Locate the cell with the specified text and output its (x, y) center coordinate. 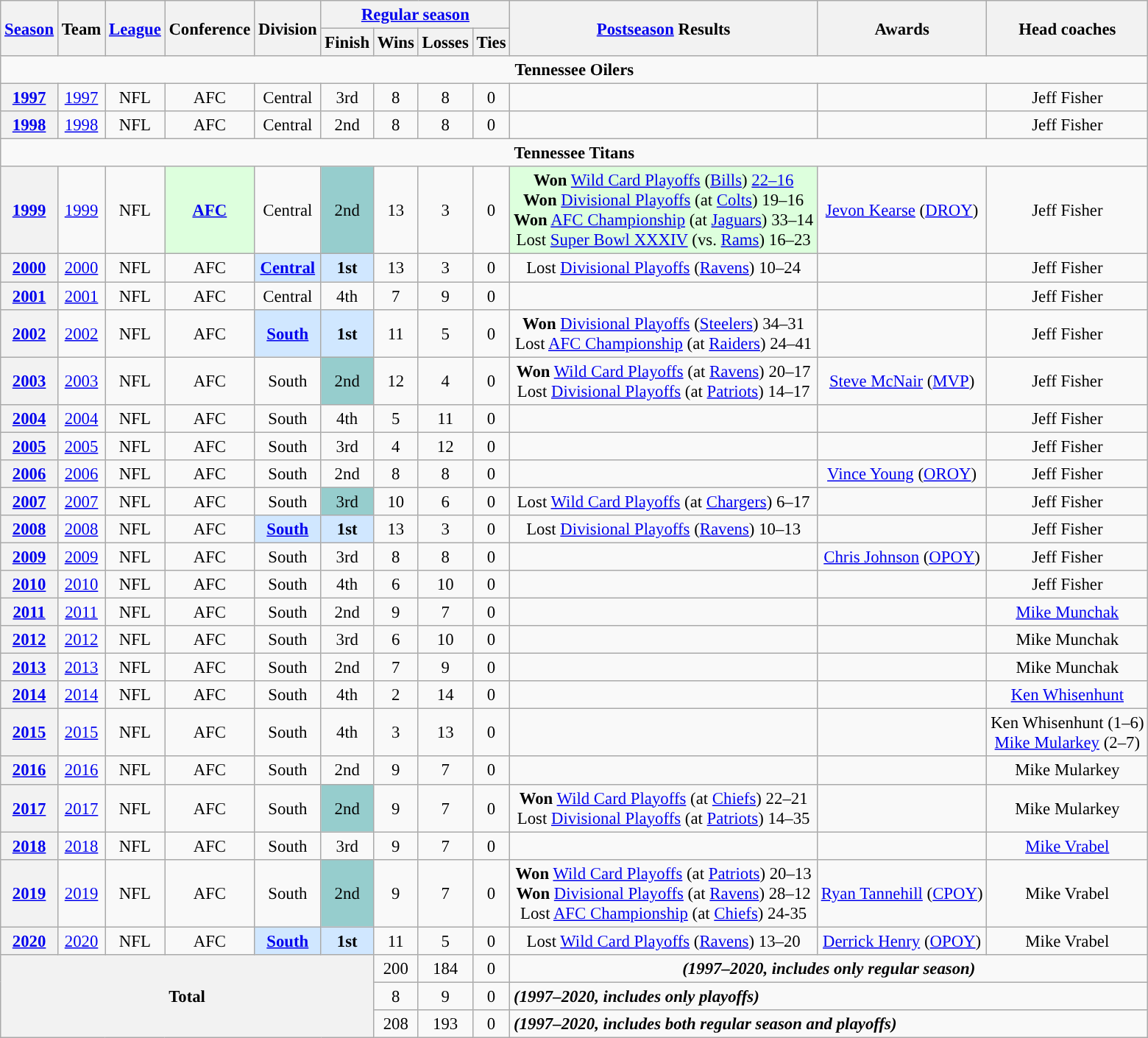
(1997–2020, includes only playoffs) (829, 996)
184 (445, 969)
Chris Johnson (OPOY) (901, 557)
208 (396, 1024)
Lost Divisional Playoffs (Ravens) 10–13 (664, 529)
Ryan Tannehill (CPOY) (901, 893)
Ties (492, 43)
(1997–2020, includes only regular season) (829, 969)
Vince Young (OROY) (901, 474)
Postseason Results (664, 28)
Conference (210, 28)
(1997–2020, includes both regular season and playoffs) (829, 1024)
Jevon Kearse (DROY) (901, 211)
League (135, 28)
Division (288, 28)
Head coaches (1067, 28)
Team (81, 28)
Season (29, 28)
Won Wild Card Playoffs (at Chiefs) 22–21 Lost Divisional Playoffs (at Patriots) 14–35 (664, 808)
200 (396, 969)
Won Divisional Playoffs (Steelers) 34–31 Lost AFC Championship (at Raiders) 24–41 (664, 333)
Ken Whisenhunt (1–6) Mike Mularkey (2–7) (1067, 733)
14 (445, 695)
Lost Wild Card Playoffs (Ravens) 13–20 (664, 941)
Tennessee Titans (574, 153)
Ken Whisenhunt (1067, 695)
2 (396, 695)
Steve McNair (MVP) (901, 381)
Won Wild Card Playoffs (at Ravens) 20–17Lost Divisional Playoffs (at Patriots) 14–17 (664, 381)
193 (445, 1024)
Awards (901, 28)
Lost Divisional Playoffs (Ravens) 10–24 (664, 268)
Losses (445, 43)
Lost Wild Card Playoffs (at Chargers) 6–17 (664, 501)
Regular season (415, 15)
Derrick Henry (OPOY) (901, 941)
Won Wild Card Playoffs (at Patriots) 20–13 Won Divisional Playoffs (at Ravens) 28–12 Lost AFC Championship (at Chiefs) 24-35 (664, 893)
Total (187, 997)
Finish (347, 43)
Wins (396, 43)
Tennessee Oilers (574, 70)
